For the text-containing cell, return its midpoint in (x, y) coordinate format. 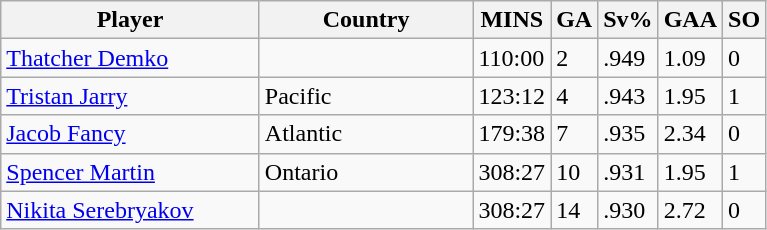
GA (574, 20)
1.09 (690, 58)
Nikita Serebryakov (130, 210)
Jacob Fancy (130, 134)
14 (574, 210)
10 (574, 172)
Tristan Jarry (130, 96)
SO (744, 20)
Thatcher Demko (130, 58)
GAA (690, 20)
2.72 (690, 210)
.931 (628, 172)
.943 (628, 96)
.949 (628, 58)
MINS (512, 20)
179:38 (512, 134)
Ontario (366, 172)
Atlantic (366, 134)
Country (366, 20)
Spencer Martin (130, 172)
7 (574, 134)
.935 (628, 134)
110:00 (512, 58)
Pacific (366, 96)
Sv% (628, 20)
.930 (628, 210)
123:12 (512, 96)
Player (130, 20)
2.34 (690, 134)
2 (574, 58)
4 (574, 96)
